Capture the cell that displays the provided text and extract its (X, Y) central coordinate. 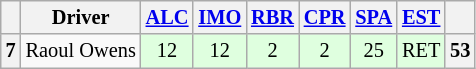
IMO (220, 17)
RBR (272, 17)
7 (11, 51)
EST (421, 17)
25 (374, 51)
CPR (325, 17)
Driver (81, 17)
Raoul Owens (81, 51)
RET (421, 51)
53 (460, 51)
SPA (374, 17)
ALC (168, 17)
